Output the [x, y] coordinate of the center of the cell containing the given text.  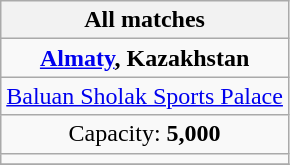
Capacity: 5,000 [145, 134]
Baluan Sholak Sports Palace [145, 96]
All matches [145, 20]
Almaty, Kazakhstan [145, 58]
